Output the (x, y) coordinate of the center of the cell containing the given text.  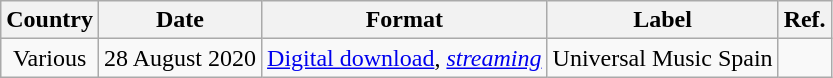
Ref. (804, 20)
Country (50, 20)
Date (180, 20)
Universal Music Spain (662, 58)
Format (404, 20)
28 August 2020 (180, 58)
Digital download, streaming (404, 58)
Label (662, 20)
Various (50, 58)
